Extract the [x, y] coordinate from the center of the cell holding the provided text.  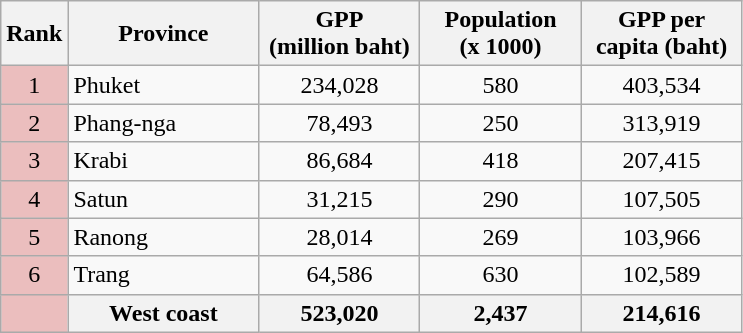
1 [34, 85]
Ranong [164, 237]
West coast [164, 313]
630 [500, 275]
GPP per capita (baht) [662, 34]
234,028 [340, 85]
3 [34, 161]
580 [500, 85]
102,589 [662, 275]
523,020 [340, 313]
290 [500, 199]
403,534 [662, 85]
31,215 [340, 199]
Province [164, 34]
28,014 [340, 237]
269 [500, 237]
Phuket [164, 85]
Phang-nga [164, 123]
78,493 [340, 123]
Trang [164, 275]
6 [34, 275]
418 [500, 161]
Krabi [164, 161]
250 [500, 123]
GPP(million baht) [340, 34]
Population(x 1000) [500, 34]
Satun [164, 199]
2,437 [500, 313]
103,966 [662, 237]
4 [34, 199]
207,415 [662, 161]
214,616 [662, 313]
86,684 [340, 161]
Rank [34, 34]
107,505 [662, 199]
313,919 [662, 123]
5 [34, 237]
64,586 [340, 275]
2 [34, 123]
